Capture the cell that displays the provided text and extract its [x, y] central coordinate. 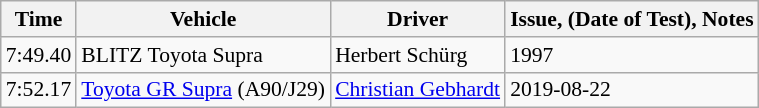
Toyota GR Supra (A90/J29) [203, 90]
Driver [418, 19]
Christian Gebhardt [418, 90]
2019-08-22 [632, 90]
Time [38, 19]
Issue, (Date of Test), Notes [632, 19]
Vehicle [203, 19]
BLITZ Toyota Supra [203, 55]
7:52.17 [38, 90]
7:49.40 [38, 55]
Herbert Schürg [418, 55]
1997 [632, 55]
